Output the [x, y] coordinate of the center of the cell containing the given text.  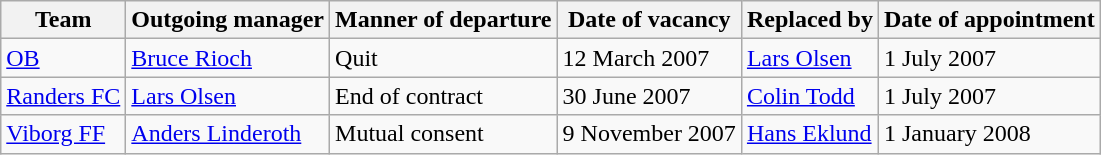
Team [64, 20]
Outgoing manager [228, 20]
Replaced by [810, 20]
Date of vacancy [649, 20]
1 January 2008 [989, 134]
Date of appointment [989, 20]
Quit [444, 58]
Viborg FF [64, 134]
Anders Linderoth [228, 134]
Mutual consent [444, 134]
Hans Eklund [810, 134]
End of contract [444, 96]
12 March 2007 [649, 58]
Manner of departure [444, 20]
9 November 2007 [649, 134]
Colin Todd [810, 96]
Bruce Rioch [228, 58]
OB [64, 58]
30 June 2007 [649, 96]
Randers FC [64, 96]
